Identify which cell holds the provided text, then report its (x, y) central coordinate. 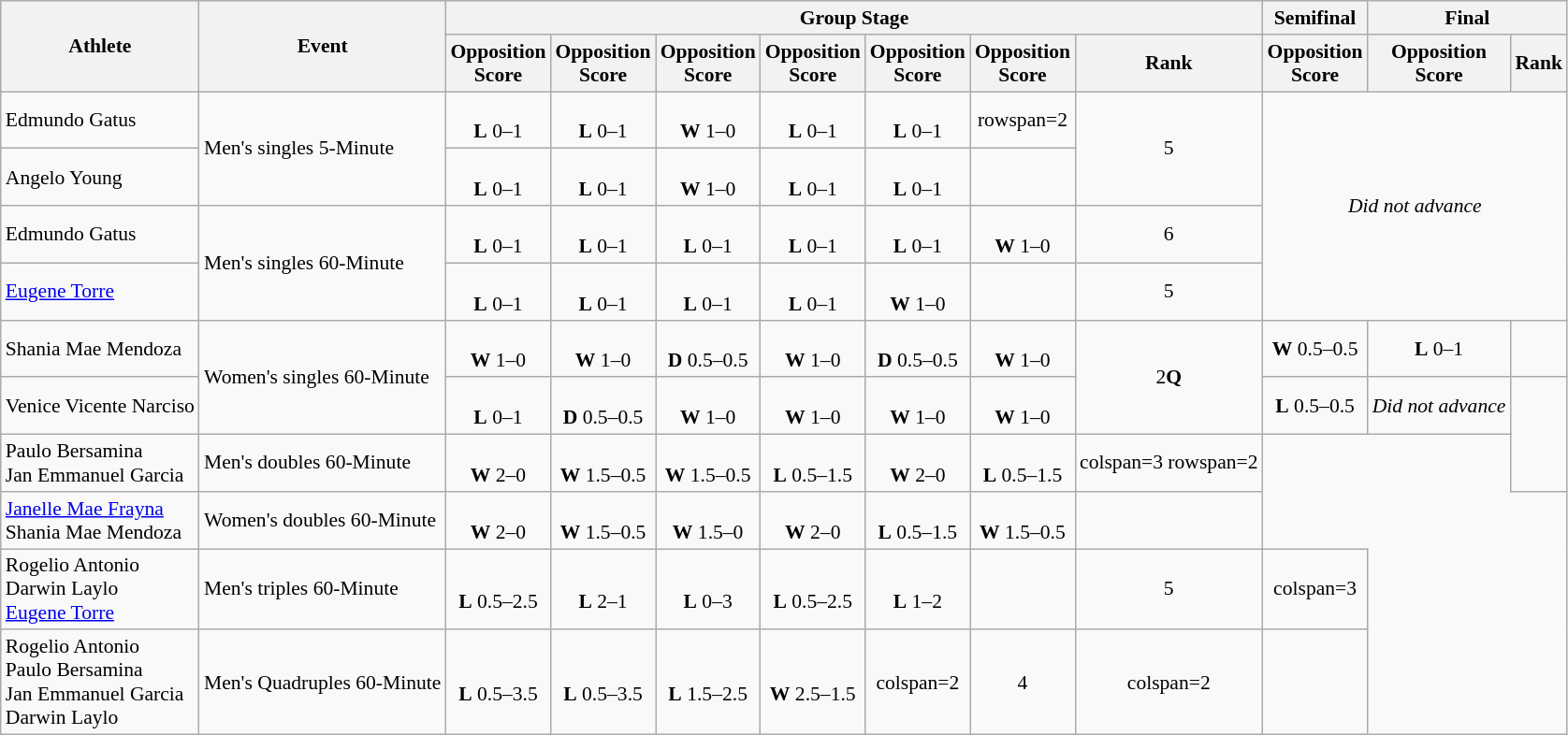
Shania Mae Mendoza (100, 348)
Eugene Torre (100, 292)
4 (1023, 683)
Men's singles 60-Minute (322, 263)
2Q (1169, 377)
Semifinal (1315, 18)
Men's triples 60-Minute (322, 589)
Men's doubles 60-Minute (322, 464)
L 0.5–0.5 (1315, 406)
W 2.5–1.5 (813, 683)
W 1.5–0 (708, 520)
Paulo BersaminaJan Emmanuel Garcia (100, 464)
Final (1467, 18)
colspan=3 (1315, 589)
Men's Quadruples 60-Minute (322, 683)
Women's doubles 60-Minute (322, 520)
colspan=3 rowspan=2 (1169, 464)
L 2–1 (603, 589)
Angelo Young (100, 178)
Janelle Mae FraynaShania Mae Mendoza (100, 520)
Event (322, 47)
Rogelio AntonioDarwin LayloEugene Torre (100, 589)
Venice Vicente Narciso (100, 406)
Rogelio AntonioPaulo BersaminaJan Emmanuel GarciaDarwin Laylo (100, 683)
Athlete (100, 47)
L 1–2 (918, 589)
Women's singles 60-Minute (322, 377)
W 0.5–0.5 (1315, 348)
Group Stage (853, 18)
6 (1169, 234)
L 1.5–2.5 (708, 683)
L 0–3 (708, 589)
Men's singles 5-Minute (322, 149)
rowspan=2 (1023, 120)
